Detect which cell encompasses the target text, then output its (x, y) center coordinate. 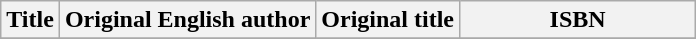
Title (30, 20)
Original English author (187, 20)
Original title (388, 20)
ISBN (578, 20)
